Determine the [x, y] coordinate at the center of the cell enclosing the given text.  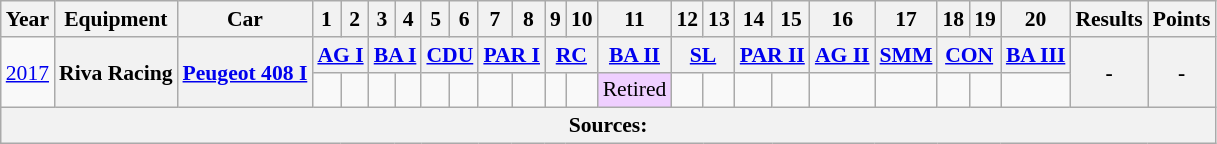
15 [791, 19]
Points [1182, 19]
Sources: [608, 126]
14 [754, 19]
9 [556, 19]
PAR I [512, 55]
CDU [450, 55]
SL [702, 55]
1 [326, 19]
8 [528, 19]
Car [246, 19]
SMM [906, 55]
Results [1108, 19]
Retired [635, 90]
7 [494, 19]
4 [408, 19]
PAR II [772, 55]
CON [968, 55]
11 [635, 19]
5 [435, 19]
2 [354, 19]
AG I [340, 55]
Year [28, 19]
19 [985, 19]
2017 [28, 72]
RC [572, 55]
3 [382, 19]
17 [906, 19]
13 [719, 19]
BA III [1036, 55]
Peugeot 408 I [246, 72]
AG II [842, 55]
Riva Racing [116, 72]
12 [687, 19]
6 [464, 19]
20 [1036, 19]
Equipment [116, 19]
10 [582, 19]
BA I [396, 55]
18 [953, 19]
16 [842, 19]
BA II [635, 55]
